Identify which cell holds the provided text, then report its (X, Y) central coordinate. 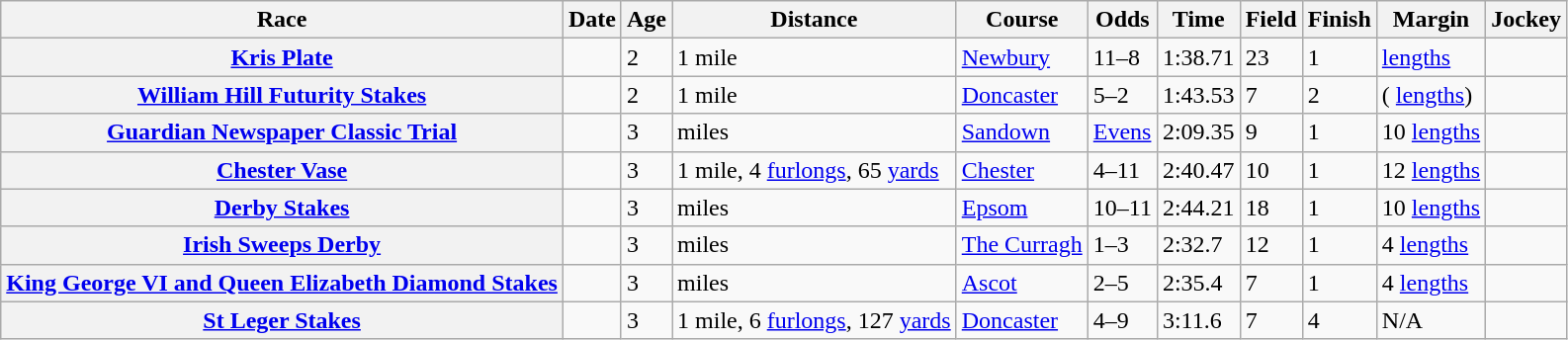
St Leger Stakes (283, 320)
4–9 (1122, 320)
Field (1271, 20)
Finish (1339, 20)
Guardian Newspaper Classic Trial (283, 132)
( lengths) (1431, 95)
Age (647, 20)
Date (591, 20)
3:11.6 (1198, 320)
Time (1198, 20)
5–2 (1122, 95)
1 mile, 6 furlongs, 127 yards (815, 320)
Sandown (1022, 132)
9 (1271, 132)
Course (1022, 20)
11–8 (1122, 57)
William Hill Futurity Stakes (283, 95)
2–5 (1122, 283)
2:44.21 (1198, 208)
Epsom (1022, 208)
lengths (1431, 57)
Chester (1022, 170)
1–3 (1122, 245)
Kris Plate (283, 57)
Chester Vase (283, 170)
4 (1339, 320)
2:32.7 (1198, 245)
23 (1271, 57)
Distance (815, 20)
Odds (1122, 20)
Jockey (1526, 20)
10–11 (1122, 208)
2:40.47 (1198, 170)
1:38.71 (1198, 57)
12 (1271, 245)
Newbury (1022, 57)
The Curragh (1022, 245)
Irish Sweeps Derby (283, 245)
Evens (1122, 132)
Race (283, 20)
1:43.53 (1198, 95)
12 lengths (1431, 170)
King George VI and Queen Elizabeth Diamond Stakes (283, 283)
N/A (1431, 320)
Ascot (1022, 283)
18 (1271, 208)
2:09.35 (1198, 132)
Derby Stakes (283, 208)
10 (1271, 170)
2:35.4 (1198, 283)
Margin (1431, 20)
4–11 (1122, 170)
1 mile, 4 furlongs, 65 yards (815, 170)
